Capture the cell that displays the provided text and extract its [X, Y] central coordinate. 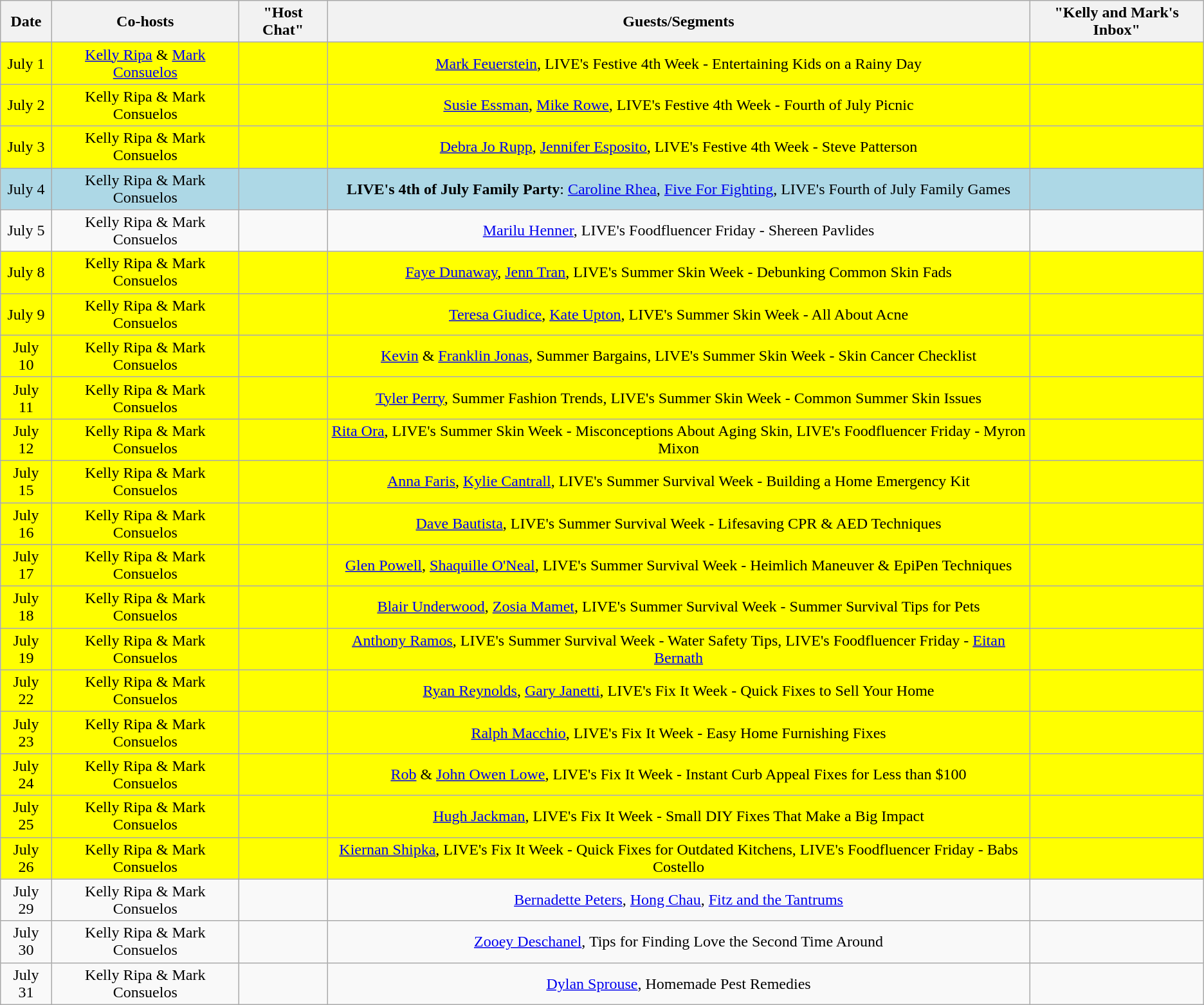
July 31 [26, 984]
"Kelly and Mark's Inbox" [1117, 22]
Hugh Jackman, LIVE's Fix It Week - Small DIY Fixes That Make a Big Impact [679, 817]
Rob & John Owen Lowe, LIVE's Fix It Week - Instant Curb Appeal Fixes for Less than $100 [679, 774]
July 30 [26, 941]
July 17 [26, 566]
July 9 [26, 314]
July 29 [26, 900]
July 24 [26, 774]
July 15 [26, 481]
Teresa Giudice, Kate Upton, LIVE's Summer Skin Week - All About Acne [679, 314]
Faye Dunaway, Jenn Tran, LIVE's Summer Skin Week - Debunking Common Skin Fads [679, 273]
Dylan Sprouse, Homemade Pest Remedies [679, 984]
Dave Bautista, LIVE's Summer Survival Week - Lifesaving CPR & AED Techniques [679, 523]
Blair Underwood, Zosia Mamet, LIVE's Summer Survival Week - Summer Survival Tips for Pets [679, 607]
July 25 [26, 817]
Kevin & Franklin Jonas, Summer Bargains, LIVE's Summer Skin Week - Skin Cancer Checklist [679, 356]
Kiernan Shipka, LIVE's Fix It Week - Quick Fixes for Outdated Kitchens, LIVE's Foodfluencer Friday - Babs Costello [679, 858]
LIVE's 4th of July Family Party: Caroline Rhea, Five For Fighting, LIVE's Fourth of July Family Games [679, 189]
July 11 [26, 397]
July 19 [26, 649]
Susie Essman, Mike Rowe, LIVE's Festive 4th Week - Fourth of July Picnic [679, 105]
July 16 [26, 523]
July 2 [26, 105]
Ryan Reynolds, Gary Janetti, LIVE's Fix It Week - Quick Fixes to Sell Your Home [679, 691]
Rita Ora, LIVE's Summer Skin Week - Misconceptions About Aging Skin, LIVE's Foodfluencer Friday - Myron Mixon [679, 440]
Debra Jo Rupp, Jennifer Esposito, LIVE's Festive 4th Week - Steve Patterson [679, 147]
July 5 [26, 230]
July 18 [26, 607]
July 26 [26, 858]
"Host Chat" [283, 22]
Zooey Deschanel, Tips for Finding Love the Second Time Around [679, 941]
Anthony Ramos, LIVE's Summer Survival Week - Water Safety Tips, LIVE's Foodfluencer Friday - Eitan Bernath [679, 649]
Co-hosts [145, 22]
Date [26, 22]
July 8 [26, 273]
Glen Powell, Shaquille O'Neal, LIVE's Summer Survival Week - Heimlich Maneuver & EpiPen Techniques [679, 566]
July 10 [26, 356]
Anna Faris, Kylie Cantrall, LIVE's Summer Survival Week - Building a Home Emergency Kit [679, 481]
July 12 [26, 440]
Bernadette Peters, Hong Chau, Fitz and the Tantrums [679, 900]
July 1 [26, 63]
Guests/Segments [679, 22]
July 4 [26, 189]
July 22 [26, 691]
July 3 [26, 147]
Tyler Perry, Summer Fashion Trends, LIVE's Summer Skin Week - Common Summer Skin Issues [679, 397]
July 23 [26, 733]
Mark Feuerstein, LIVE's Festive 4th Week - Entertaining Kids on a Rainy Day [679, 63]
Ralph Macchio, LIVE's Fix It Week - Easy Home Furnishing Fixes [679, 733]
Marilu Henner, LIVE's Foodfluencer Friday - Shereen Pavlides [679, 230]
